Scan for the cell matching the given text and deliver its [x, y] coordinate at center. 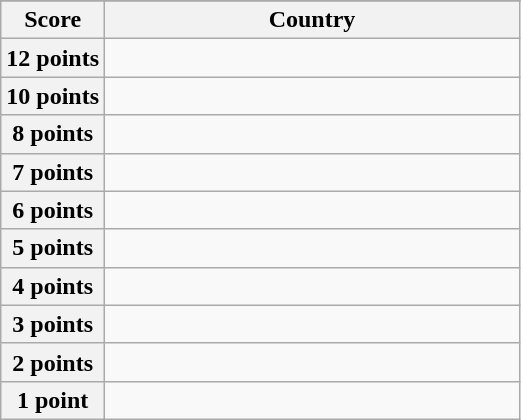
Country [312, 20]
12 points [53, 58]
6 points [53, 210]
10 points [53, 96]
2 points [53, 362]
3 points [53, 324]
Score [53, 20]
5 points [53, 248]
4 points [53, 286]
7 points [53, 172]
8 points [53, 134]
1 point [53, 400]
